Identify which cell holds the provided text, then report its (x, y) central coordinate. 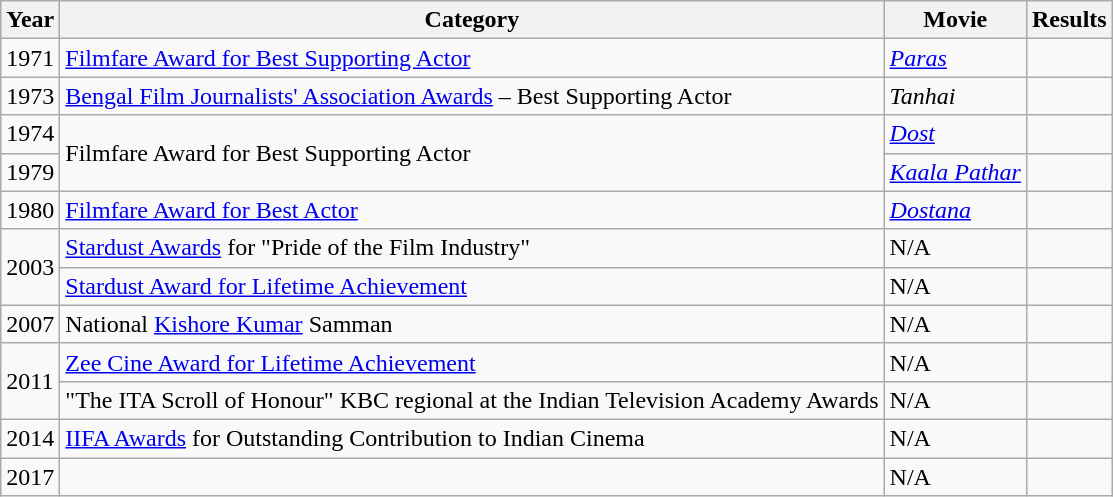
"The ITA Scroll of Honour" KBC regional at the Indian Television Academy Awards (472, 400)
Results (1069, 20)
2003 (30, 267)
Movie (955, 20)
1980 (30, 210)
2017 (30, 477)
Tanhai (955, 96)
Dost (955, 134)
Zee Cine Award for Lifetime Achievement (472, 362)
Stardust Award for Lifetime Achievement (472, 286)
Year (30, 20)
2011 (30, 381)
IIFA Awards for Outstanding Contribution to Indian Cinema (472, 438)
Paras (955, 58)
Filmfare Award for Best Actor (472, 210)
Kaala Pathar (955, 172)
1979 (30, 172)
2007 (30, 324)
Bengal Film Journalists' Association Awards – Best Supporting Actor (472, 96)
1974 (30, 134)
Stardust Awards for "Pride of the Film Industry" (472, 248)
2014 (30, 438)
1973 (30, 96)
National Kishore Kumar Samman (472, 324)
Category (472, 20)
1971 (30, 58)
Dostana (955, 210)
